Capture the cell that displays the provided text and extract its (X, Y) central coordinate. 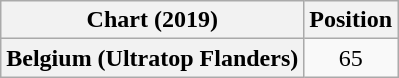
Chart (2019) (152, 20)
Belgium (Ultratop Flanders) (152, 58)
65 (351, 58)
Position (351, 20)
